Return the [X, Y] coordinate for the center point of the cell that contains the specified text.  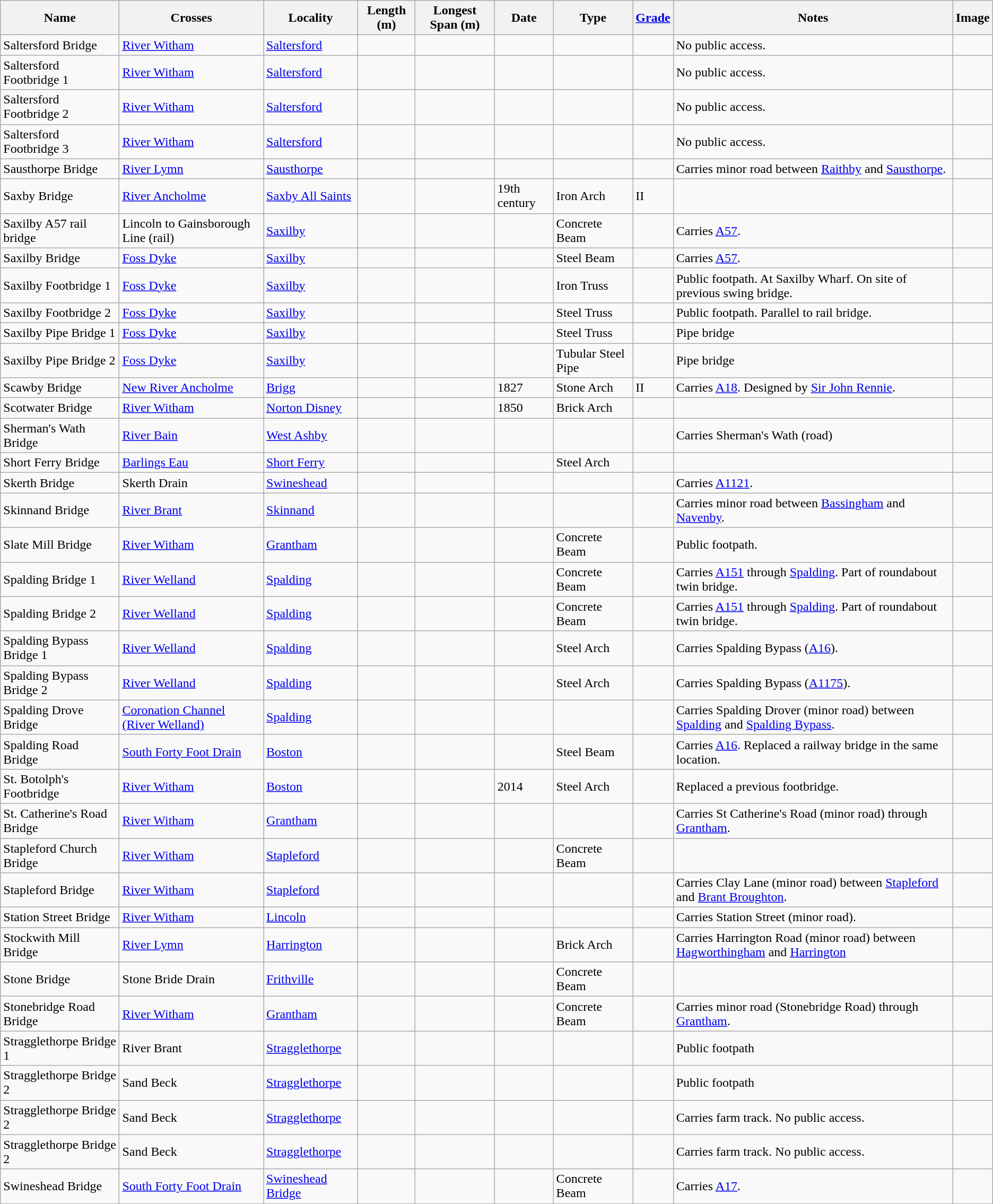
Carries Spalding Bypass (A1175). [813, 682]
Sausthorpe [311, 169]
Saxilby A57 rail bridge [60, 230]
Skerth Bridge [60, 483]
Spalding Bypass Bridge 1 [60, 648]
St. Catherine's Road Bridge [60, 820]
Saltersford Footbridge 3 [60, 141]
Type [593, 18]
River Ancholme [191, 196]
Carries Station Street (minor road). [813, 917]
Grade [653, 18]
Carries St Catherine's Road (minor road) through Grantham. [813, 820]
1827 [524, 388]
Stapleford Church Bridge [60, 855]
Tubular Steel Pipe [593, 360]
Frithville [311, 980]
Stragglethorpe Bridge 1 [60, 1049]
Carries minor road between Bassingham and Navenby. [813, 510]
Iron Truss [593, 285]
West Ashby [311, 435]
Saltersford Footbridge 2 [60, 107]
Station Street Bridge [60, 917]
Public footpath. Parallel to rail bridge. [813, 313]
Harrington [311, 945]
Carries Sherman's Wath (road) [813, 435]
St. Botolph's Footbridge [60, 786]
Length (m) [386, 18]
Saltersford Footbridge 1 [60, 72]
Carries A16. Replaced a railway bridge in the same location. [813, 751]
Carries A17. [813, 1186]
Sausthorpe Bridge [60, 169]
Stone Bride Drain [191, 980]
Saxby All Saints [311, 196]
Saxby Bridge [60, 196]
Iron Arch [593, 196]
Carries A1121. [813, 483]
Locality [311, 18]
Swineshead [311, 483]
Longest Span (m) [455, 18]
Stone Arch [593, 388]
Scotwater Bridge [60, 408]
Lincoln [311, 917]
Skinnand [311, 510]
2014 [524, 786]
Carries Spalding Bypass (A16). [813, 648]
Sherman's Wath Bridge [60, 435]
Replaced a previous footbridge. [813, 786]
Skinnand Bridge [60, 510]
Spalding Road Bridge [60, 751]
Notes [813, 18]
Public footpath. At Saxilby Wharf. On site of previous swing bridge. [813, 285]
Carries Spalding Drover (minor road) between Spalding and Spalding Bypass. [813, 717]
Spalding Drove Bridge [60, 717]
Scawby Bridge [60, 388]
Stonebridge Road Bridge [60, 1014]
Brigg [311, 388]
Saxilby Pipe Bridge 1 [60, 333]
19th century [524, 196]
Short Ferry [311, 463]
Stone Bridge [60, 980]
Coronation Channel (River Welland) [191, 717]
Name [60, 18]
Date [524, 18]
Lincoln to Gainsborough Line (rail) [191, 230]
Stockwith Mill Bridge [60, 945]
Carries minor road (Stonebridge Road) through Grantham. [813, 1014]
Image [973, 18]
Saxilby Footbridge 2 [60, 313]
Spalding Bridge 1 [60, 579]
Spalding Bridge 2 [60, 613]
Slate Mill Bridge [60, 544]
New River Ancholme [191, 388]
Carries A18. Designed by Sir John Rennie. [813, 388]
Saltersford Bridge [60, 45]
Short Ferry Bridge [60, 463]
Barlings Eau [191, 463]
Public footpath. [813, 544]
Carries Harrington Road (minor road) between Hagworthingham and Harrington [813, 945]
Saxilby Bridge [60, 258]
Norton Disney [311, 408]
1850 [524, 408]
Carries Clay Lane (minor road) between Stapleford and Brant Broughton. [813, 890]
Spalding Bypass Bridge 2 [60, 682]
River Bain [191, 435]
Saxilby Footbridge 1 [60, 285]
Skerth Drain [191, 483]
Stapleford Bridge [60, 890]
Saxilby Pipe Bridge 2 [60, 360]
Crosses [191, 18]
Carries minor road between Raithby and Sausthorpe. [813, 169]
